Return (X, Y) of the center of cell containing provided text 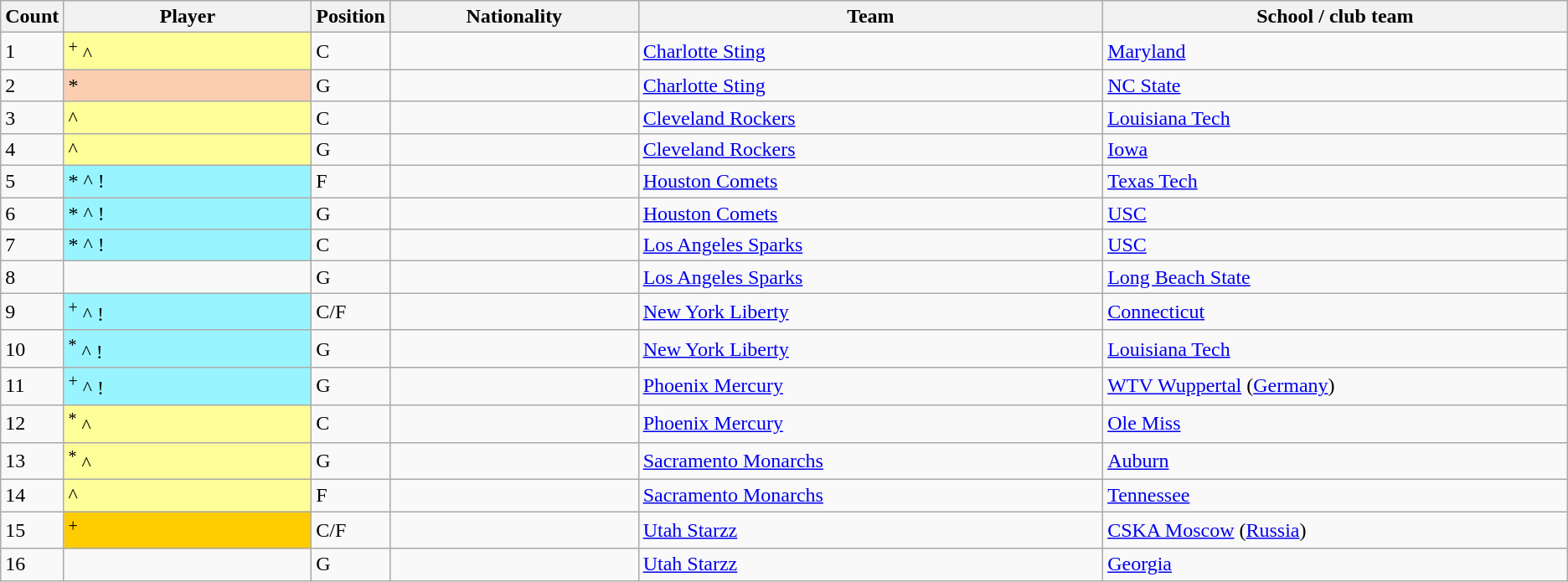
16 (32, 564)
Count (32, 17)
8 (32, 277)
7 (32, 245)
* (188, 85)
5 (32, 182)
Texas Tech (1335, 182)
Georgia (1335, 564)
NC State (1335, 85)
2 (32, 85)
+ ^ (188, 52)
15 (32, 531)
CSKA Moscow (Russia) (1335, 531)
Player (188, 17)
Position (351, 17)
School / club team (1335, 17)
+ (188, 531)
Connecticut (1335, 312)
1 (32, 52)
Maryland (1335, 52)
12 (32, 424)
Long Beach State (1335, 277)
6 (32, 214)
Auburn (1335, 461)
Iowa (1335, 149)
14 (32, 496)
3 (32, 117)
4 (32, 149)
WTV Wuppertal (Germany) (1335, 387)
Tennessee (1335, 496)
10 (32, 348)
9 (32, 312)
Nationality (514, 17)
Team (871, 17)
Ole Miss (1335, 424)
13 (32, 461)
11 (32, 387)
